Search for the cell housing the specified text and yield its [X, Y] center coordinate. 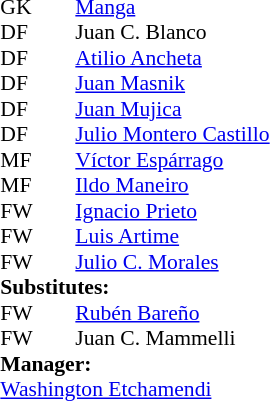
Substitutes: [134, 287]
Julio Montero Castillo [172, 135]
Ildo Maneiro [172, 185]
Manager: [134, 364]
Juan C. Mammelli [172, 339]
Luis Artime [172, 237]
Ignacio Prieto [172, 211]
Rubén Bareño [172, 313]
Julio C. Morales [172, 262]
Juan Masnik [172, 83]
Atilio Ancheta [172, 58]
Juan C. Blanco [172, 33]
Juan Mujica [172, 109]
Víctor Espárrago [172, 160]
